Return the [x, y] coordinate for the center point of the cell that contains the specified text.  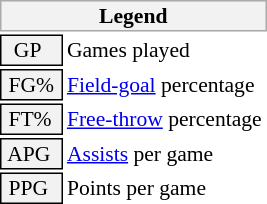
Field-goal percentage [166, 85]
FG% [31, 85]
Assists per game [166, 154]
PPG [31, 188]
GP [31, 50]
Free-throw percentage [166, 120]
Legend [134, 16]
APG [31, 154]
FT% [31, 120]
Games played [166, 50]
Points per game [166, 188]
